Capture the cell that displays the provided text and extract its (x, y) central coordinate. 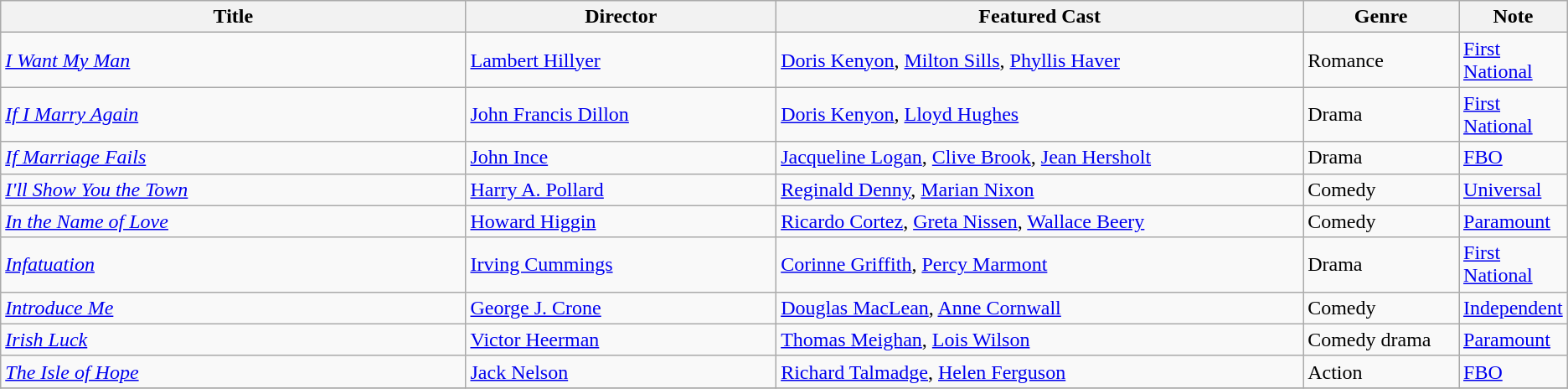
If Marriage Fails (233, 158)
Ricardo Cortez, Greta Nissen, Wallace Beery (1040, 221)
Jacqueline Logan, Clive Brook, Jean Hersholt (1040, 158)
I'll Show You the Town (233, 189)
John Francis Dillon (622, 114)
Irving Cummings (622, 265)
Independent (1514, 308)
Action (1381, 371)
Genre (1381, 17)
Doris Kenyon, Lloyd Hughes (1040, 114)
Romance (1381, 60)
John Ince (622, 158)
Richard Talmadge, Helen Ferguson (1040, 371)
Note (1514, 17)
Comedy drama (1381, 340)
Universal (1514, 189)
Irish Luck (233, 340)
Reginald Denny, Marian Nixon (1040, 189)
Thomas Meighan, Lois Wilson (1040, 340)
I Want My Man (233, 60)
Harry A. Pollard (622, 189)
Victor Heerman (622, 340)
Title (233, 17)
Introduce Me (233, 308)
Jack Nelson (622, 371)
Corinne Griffith, Percy Marmont (1040, 265)
Doris Kenyon, Milton Sills, Phyllis Haver (1040, 60)
Douglas MacLean, Anne Cornwall (1040, 308)
Featured Cast (1040, 17)
In the Name of Love (233, 221)
Howard Higgin (622, 221)
The Isle of Hope (233, 371)
If I Marry Again (233, 114)
George J. Crone (622, 308)
Infatuation (233, 265)
Lambert Hillyer (622, 60)
Director (622, 17)
